Extract the (x, y) coordinate from the center of the cell holding the provided text.  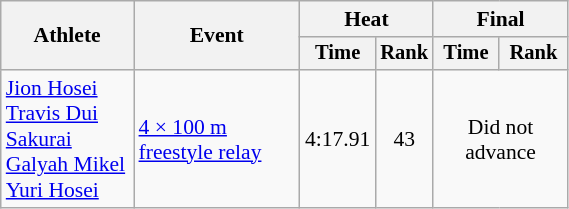
Jion Hosei Travis Dui Sakurai Galyah Mikel Yuri Hosei (68, 139)
Final (500, 19)
Athlete (68, 36)
4:17.91 (338, 139)
43 (404, 139)
Heat (366, 19)
Event (217, 36)
4 × 100 m freestyle relay (217, 139)
Did not advance (500, 139)
